Provide the [X, Y] coordinate of the cell's center where the given text is located.  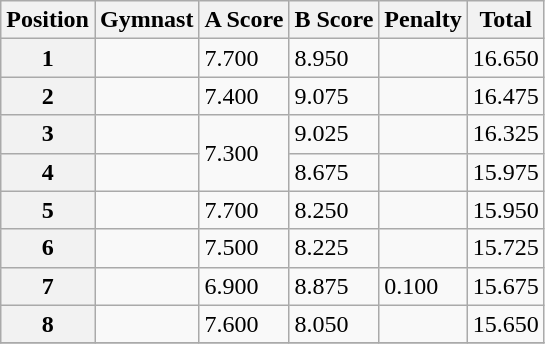
5 [48, 210]
8.250 [334, 210]
15.975 [506, 172]
8.675 [334, 172]
8.950 [334, 58]
8 [48, 324]
15.725 [506, 248]
3 [48, 134]
Total [506, 20]
2 [48, 96]
7.400 [244, 96]
9.075 [334, 96]
Gymnast [146, 20]
15.650 [506, 324]
B Score [334, 20]
4 [48, 172]
8.875 [334, 286]
16.475 [506, 96]
1 [48, 58]
16.325 [506, 134]
6.900 [244, 286]
7.500 [244, 248]
15.950 [506, 210]
7 [48, 286]
8.050 [334, 324]
7.300 [244, 153]
0.100 [423, 286]
7.600 [244, 324]
8.225 [334, 248]
6 [48, 248]
A Score [244, 20]
Penalty [423, 20]
Position [48, 20]
16.650 [506, 58]
9.025 [334, 134]
15.675 [506, 286]
